Determine the (X, Y) coordinate at the center of the cell enclosing the given text.  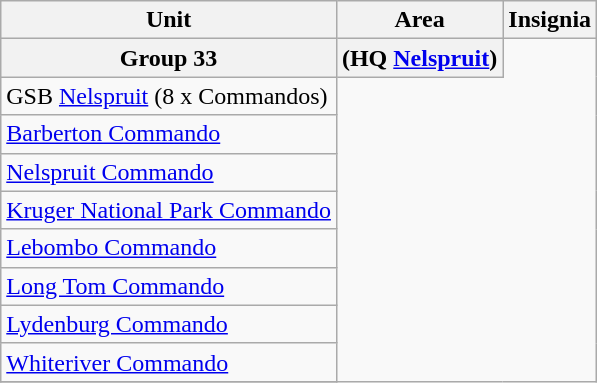
(HQ Nelspruit) (419, 58)
Kruger National Park Commando (169, 210)
Barberton Commando (169, 134)
Lydenburg Commando (169, 324)
Nelspruit Commando (169, 172)
Area (419, 20)
Insignia (550, 20)
Long Tom Commando (169, 286)
Unit (169, 20)
Lebombo Commando (169, 248)
GSB Nelspruit (8 x Commandos) (169, 96)
Whiteriver Commando (169, 362)
Group 33 (169, 58)
